Extract the [x, y] coordinate from the center of the cell holding the provided text.  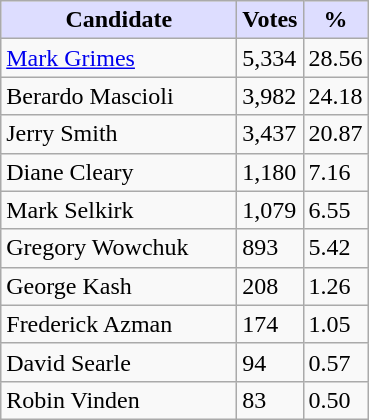
28.56 [336, 58]
0.50 [336, 400]
24.18 [336, 96]
3,437 [270, 134]
20.87 [336, 134]
Mark Selkirk [119, 210]
5,334 [270, 58]
% [336, 20]
1,079 [270, 210]
Frederick Azman [119, 324]
David Searle [119, 362]
83 [270, 400]
94 [270, 362]
174 [270, 324]
George Kash [119, 286]
1.05 [336, 324]
5.42 [336, 248]
1.26 [336, 286]
Mark Grimes [119, 58]
Votes [270, 20]
1,180 [270, 172]
Candidate [119, 20]
Robin Vinden [119, 400]
3,982 [270, 96]
6.55 [336, 210]
7.16 [336, 172]
Gregory Wowchuk [119, 248]
208 [270, 286]
Berardo Mascioli [119, 96]
0.57 [336, 362]
Diane Cleary [119, 172]
Jerry Smith [119, 134]
893 [270, 248]
